Provide the (X, Y) coordinate of the cell's center where the given text is located.  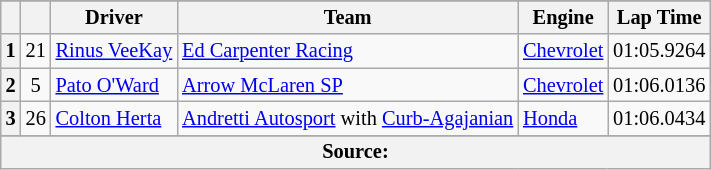
Driver (114, 17)
Ed Carpenter Racing (348, 51)
Pato O'Ward (114, 85)
Engine (563, 17)
Lap Time (659, 17)
Arrow McLaren SP (348, 85)
Honda (563, 118)
21 (36, 51)
Rinus VeeKay (114, 51)
Source: (356, 152)
01:06.0434 (659, 118)
3 (11, 118)
01:06.0136 (659, 85)
1 (11, 51)
26 (36, 118)
01:05.9264 (659, 51)
Andretti Autosport with Curb-Agajanian (348, 118)
5 (36, 85)
Colton Herta (114, 118)
Team (348, 17)
2 (11, 85)
